Return the (X, Y) coordinate for the center point of the cell that contains the specified text.  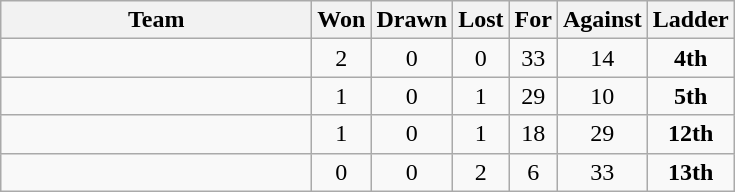
6 (533, 172)
Team (156, 20)
Lost (481, 20)
14 (602, 58)
4th (690, 58)
For (533, 20)
13th (690, 172)
Drawn (412, 20)
Ladder (690, 20)
5th (690, 96)
12th (690, 134)
18 (533, 134)
Against (602, 20)
Won (342, 20)
10 (602, 96)
